Pinpoint the cell where the given text exists, returning its [X, Y] midpoint coordinate. 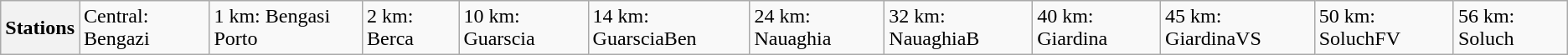
Stations [40, 28]
1 km: Bengasi Porto [286, 28]
2 km: Berca [410, 28]
Central: Bengazi [144, 28]
50 km: SoluchFV [1384, 28]
32 km: NauaghiaB [958, 28]
24 km: Nauaghia [818, 28]
56 km: Soluch [1510, 28]
40 km: Giardina [1097, 28]
10 km: Guarscia [524, 28]
14 km: GuarsciaBen [668, 28]
45 km: GiardinaVS [1238, 28]
